Locate the cell with the specified text and output its [x, y] center coordinate. 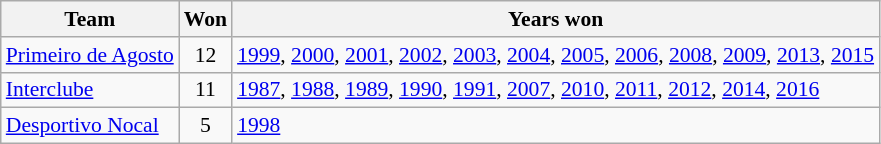
12 [206, 55]
1998 [556, 126]
11 [206, 90]
5 [206, 126]
1987, 1988, 1989, 1990, 1991, 2007, 2010, 2011, 2012, 2014, 2016 [556, 90]
Won [206, 19]
1999, 2000, 2001, 2002, 2003, 2004, 2005, 2006, 2008, 2009, 2013, 2015 [556, 55]
Interclube [90, 90]
Team [90, 19]
Desportivo Nocal [90, 126]
Primeiro de Agosto [90, 55]
Years won [556, 19]
